Output the [X, Y] coordinate of the center of the cell containing the given text.  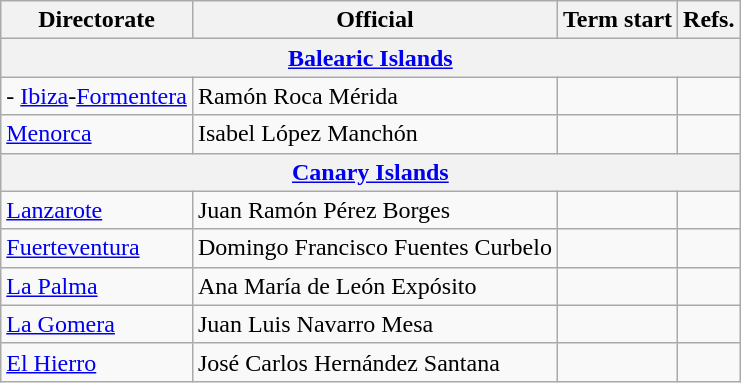
Official [374, 20]
La Gomera [97, 324]
La Palma [97, 286]
Directorate [97, 20]
Juan Luis Navarro Mesa [374, 324]
Term start [617, 20]
José Carlos Hernández Santana [374, 362]
Fuerteventura [97, 248]
Menorca [97, 134]
Refs. [709, 20]
Domingo Francisco Fuentes Curbelo [374, 248]
Ana María de León Expósito [374, 286]
- Ibiza-Formentera [97, 96]
Canary Islands [370, 172]
Ramón Roca Mérida [374, 96]
Isabel López Manchón [374, 134]
Balearic Islands [370, 58]
Lanzarote [97, 210]
El Hierro [97, 362]
Juan Ramón Pérez Borges [374, 210]
